Return the (X, Y) coordinate for the center point of the cell that contains the specified text.  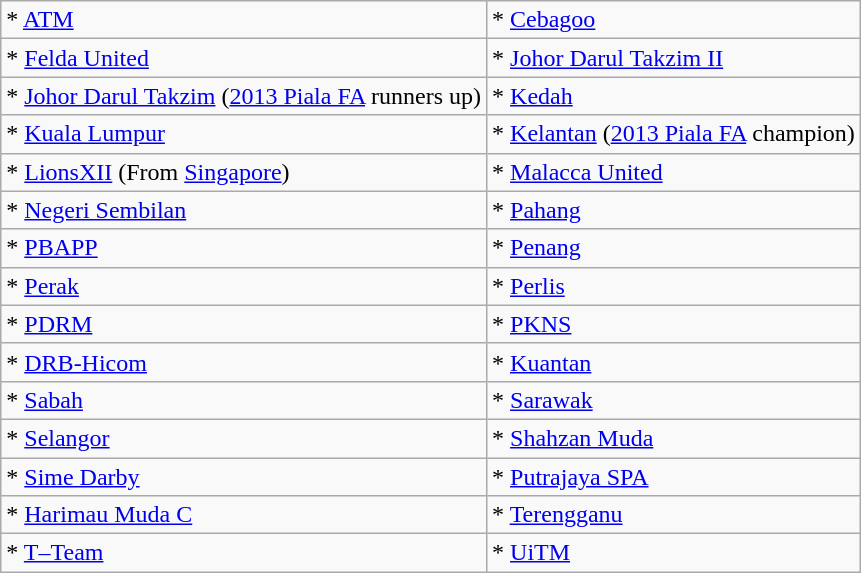
* Sime Darby (244, 477)
* Malacca United (674, 172)
* DRB-Hicom (244, 362)
* Kuantan (674, 362)
* UiTM (674, 553)
* Terengganu (674, 515)
* Johor Darul Takzim (2013 Piala FA runners up) (244, 96)
* Perlis (674, 286)
* PBAPP (244, 248)
* Cebagoo (674, 20)
* LionsXII (From Singapore) (244, 172)
* Kelantan (2013 Piala FA champion) (674, 134)
* Perak (244, 286)
* T–Team (244, 553)
* Harimau Muda C (244, 515)
* PDRM (244, 324)
* ATM (244, 20)
* Pahang (674, 210)
* Shahzan Muda (674, 438)
* Penang (674, 248)
* Kuala Lumpur (244, 134)
* Putrajaya SPA (674, 477)
* PKNS (674, 324)
* Negeri Sembilan (244, 210)
* Johor Darul Takzim II (674, 58)
* Felda United (244, 58)
* Selangor (244, 438)
* Sarawak (674, 400)
* Sabah (244, 400)
* Kedah (674, 96)
